Scan for the cell matching the given text and deliver its [X, Y] coordinate at center. 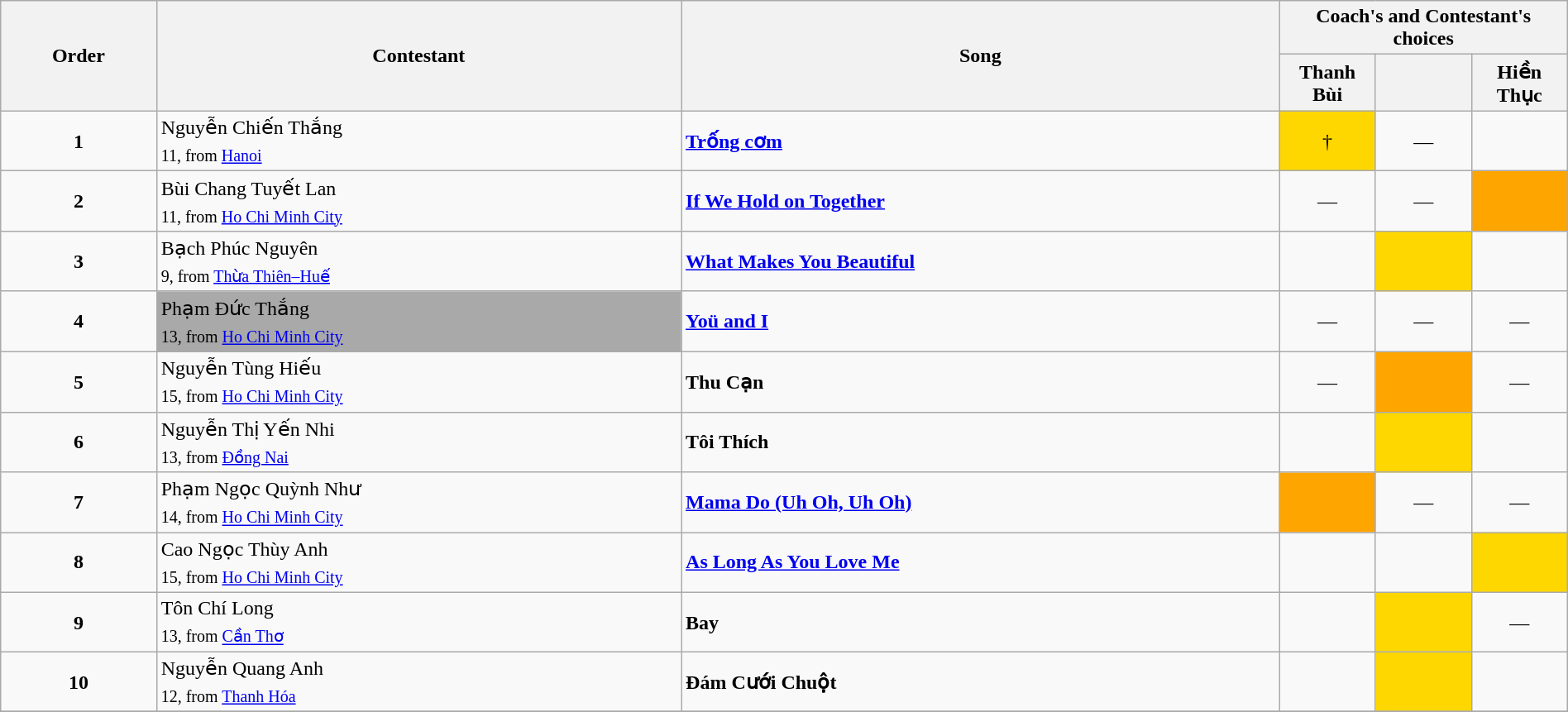
Bay [981, 622]
Cao Ngọc Thùy Anh15, from Ho Chi Minh City [418, 562]
9 [79, 622]
Thanh Bùi [1327, 83]
What Makes You Beautiful [981, 261]
7 [79, 503]
6 [79, 442]
Coach's and Contestant's choices [1423, 28]
† [1327, 141]
10 [79, 681]
Bùi Chang Tuyết Lan11, from Ho Chi Minh City [418, 202]
Thu Cạn [981, 382]
3 [79, 261]
Nguyễn Thị Yến Nhi13, from Đồng Nai [418, 442]
Song [981, 56]
Order [79, 56]
8 [79, 562]
Tôn Chí Long13, from Cần Thơ [418, 622]
If We Hold on Together [981, 202]
Nguyễn Tùng Hiếu15, from Ho Chi Minh City [418, 382]
Phạm Đức Thắng13, from Ho Chi Minh City [418, 321]
Yoü and I [981, 321]
Đám Cưới Chuột [981, 681]
Bạch Phúc Nguyên9, from Thừa Thiên–Huế [418, 261]
1 [79, 141]
Nguyễn Quang Anh12, from Thanh Hóa [418, 681]
As Long As You Love Me [981, 562]
Contestant [418, 56]
Hiền Thục [1519, 83]
Phạm Ngọc Quỳnh Như14, from Ho Chi Minh City [418, 503]
Mama Do (Uh Oh, Uh Oh) [981, 503]
Tôi Thích [981, 442]
2 [79, 202]
Trống cơm [981, 141]
4 [79, 321]
Nguyễn Chiến Thắng11, from Hanoi [418, 141]
5 [79, 382]
